Output the (x, y) coordinate of the center of the cell containing the given text.  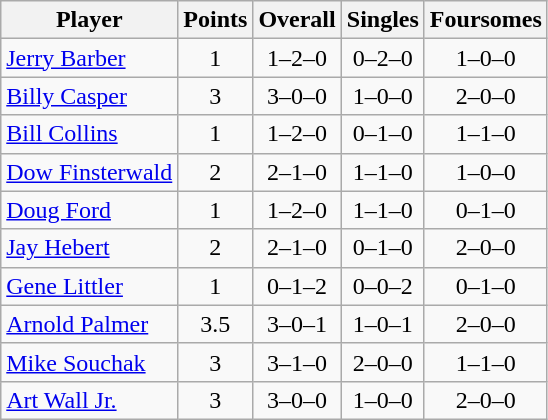
Doug Ford (90, 210)
0–2–0 (382, 58)
3–1–0 (297, 362)
0–1–2 (297, 286)
Jay Hebert (90, 248)
Singles (382, 20)
Bill Collins (90, 134)
Dow Finsterwald (90, 172)
Arnold Palmer (90, 324)
Mike Souchak (90, 362)
3.5 (216, 324)
3–0–1 (297, 324)
Overall (297, 20)
Billy Casper (90, 96)
Player (90, 20)
Gene Littler (90, 286)
Foursomes (486, 20)
Jerry Barber (90, 58)
0–0–2 (382, 286)
1–0–1 (382, 324)
Art Wall Jr. (90, 400)
Points (216, 20)
